Find where the given text appears and provide that cell's center as (X, Y) coordinate. 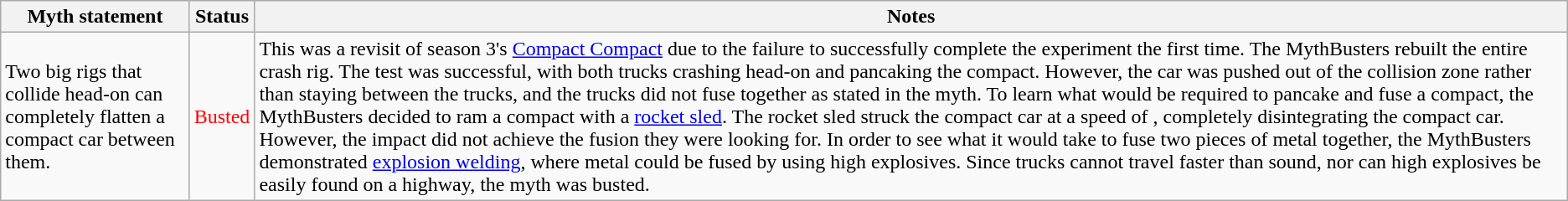
Notes (911, 17)
Busted (222, 116)
Myth statement (95, 17)
Status (222, 17)
Two big rigs that collide head-on can completely flatten a compact car between them. (95, 116)
